Search for the cell housing the specified text and yield its [x, y] center coordinate. 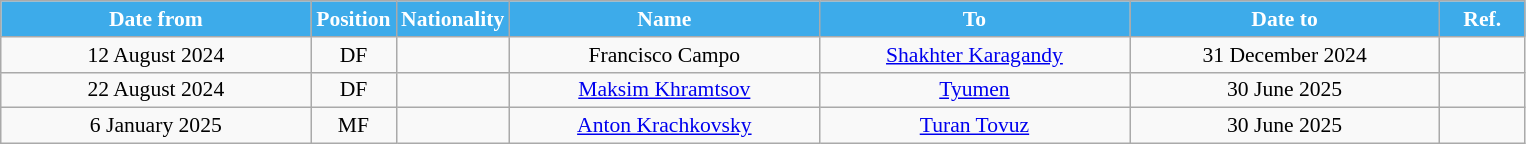
MF [354, 126]
Nationality [452, 19]
Anton Krachkovsky [664, 126]
Name [664, 19]
Position [354, 19]
Francisco Campo [664, 55]
Ref. [1482, 19]
Shakhter Karagandy [974, 55]
Turan Tovuz [974, 126]
Tyumen [974, 90]
31 December 2024 [1285, 55]
Maksim Khramtsov [664, 90]
Date to [1285, 19]
6 January 2025 [156, 126]
To [974, 19]
22 August 2024 [156, 90]
Date from [156, 19]
12 August 2024 [156, 55]
